Provide the [X, Y] coordinate of the cell's center where the given text is located.  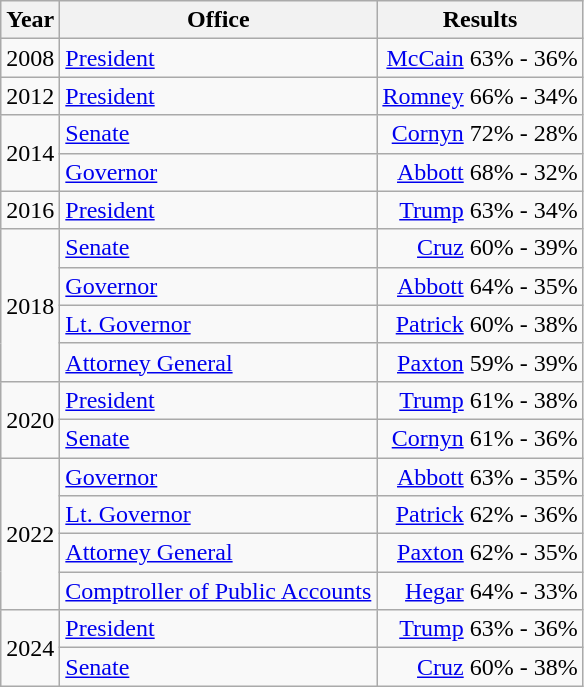
2014 [30, 153]
Abbott 63% - 35% [480, 477]
Trump 63% - 34% [480, 210]
Abbott 64% - 35% [480, 286]
Cornyn 61% - 36% [480, 438]
2022 [30, 534]
Year [30, 20]
Paxton 59% - 39% [480, 362]
2012 [30, 96]
Paxton 62% - 35% [480, 553]
Cruz 60% - 38% [480, 667]
Office [218, 20]
Romney 66% - 34% [480, 96]
2024 [30, 648]
Patrick 60% - 38% [480, 324]
Results [480, 20]
Comptroller of Public Accounts [218, 591]
Cornyn 72% - 28% [480, 134]
Cruz 60% - 39% [480, 248]
2016 [30, 210]
2008 [30, 58]
Patrick 62% - 36% [480, 515]
McCain 63% - 36% [480, 58]
Trump 63% - 36% [480, 629]
Abbott 68% - 32% [480, 172]
2018 [30, 305]
Hegar 64% - 33% [480, 591]
Trump 61% - 38% [480, 400]
2020 [30, 419]
